From the cell containing the given text, extract its center point as [x, y] coordinate. 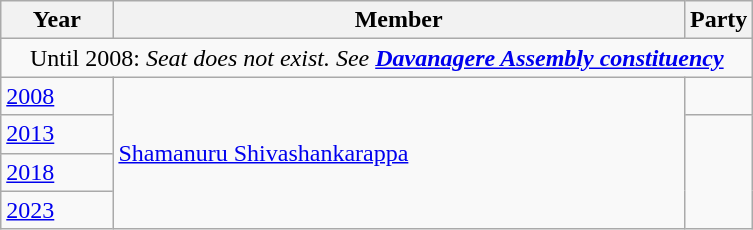
Year [57, 20]
Until 2008: Seat does not exist. See Davanagere Assembly constituency [377, 58]
Shamanuru Shivashankarappa [399, 153]
2018 [57, 172]
2023 [57, 210]
2013 [57, 134]
Member [399, 20]
2008 [57, 96]
Party [718, 20]
